Locate the cell with the specified text and output its (x, y) center coordinate. 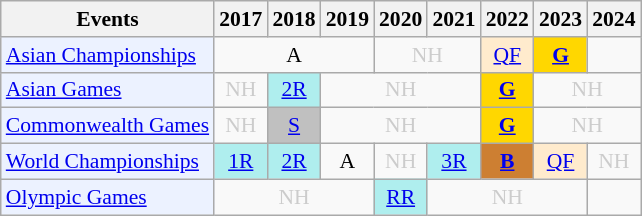
World Championships (108, 162)
2017 (240, 19)
2018 (294, 19)
B (508, 162)
S (294, 126)
2020 (400, 19)
3R (454, 162)
2024 (614, 19)
Events (108, 19)
Asian Games (108, 90)
Commonwealth Games (108, 126)
2023 (560, 19)
2022 (508, 19)
Olympic Games (108, 197)
2019 (348, 19)
1R (240, 162)
Asian Championships (108, 55)
2021 (454, 19)
RR (400, 197)
